For the text-containing cell, return its midpoint in (X, Y) coordinate format. 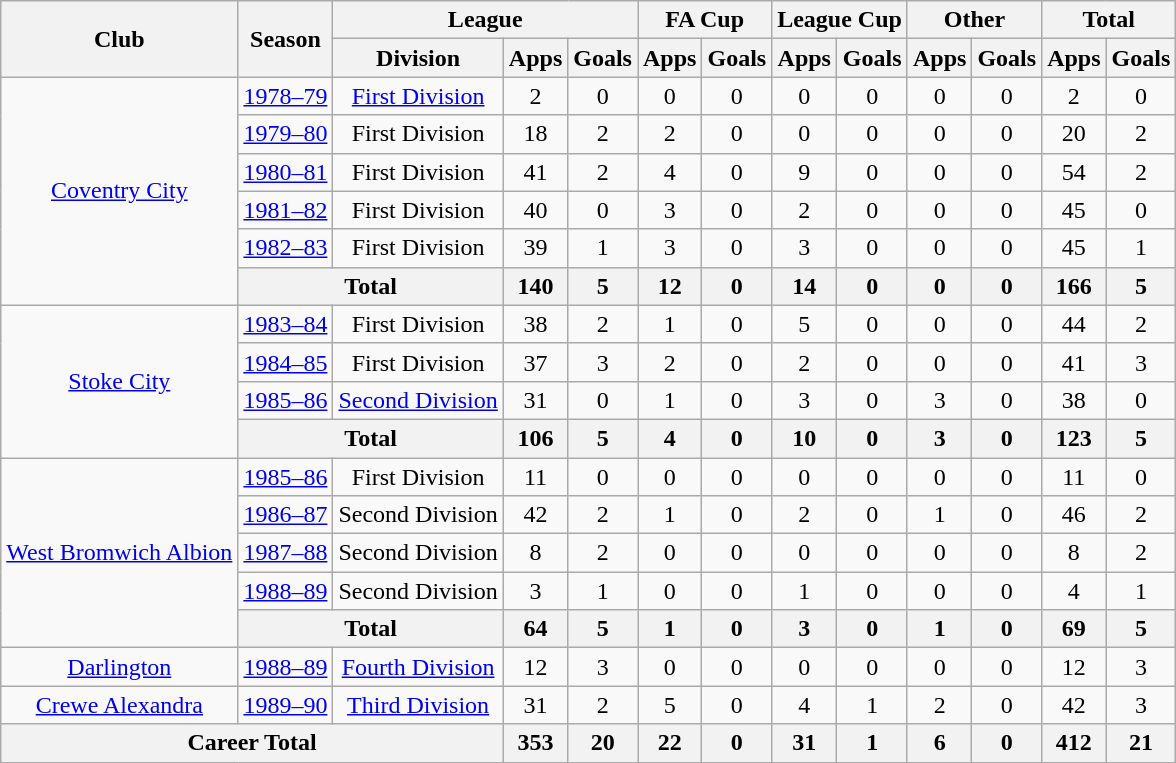
FA Cup (705, 20)
Coventry City (120, 191)
166 (1074, 286)
22 (670, 743)
64 (535, 629)
1984–85 (286, 362)
Club (120, 39)
Third Division (418, 705)
1979–80 (286, 134)
1987–88 (286, 553)
Division (418, 58)
1980–81 (286, 172)
Stoke City (120, 381)
106 (535, 438)
412 (1074, 743)
West Bromwich Albion (120, 553)
1982–83 (286, 248)
44 (1074, 324)
1986–87 (286, 515)
39 (535, 248)
140 (535, 286)
21 (1141, 743)
10 (804, 438)
18 (535, 134)
1978–79 (286, 96)
54 (1074, 172)
1983–84 (286, 324)
Career Total (252, 743)
6 (939, 743)
League Cup (840, 20)
37 (535, 362)
Other (974, 20)
Crewe Alexandra (120, 705)
123 (1074, 438)
Season (286, 39)
353 (535, 743)
69 (1074, 629)
1981–82 (286, 210)
Fourth Division (418, 667)
46 (1074, 515)
Darlington (120, 667)
League (486, 20)
40 (535, 210)
14 (804, 286)
9 (804, 172)
1989–90 (286, 705)
